Locate the cell with the specified text and output its [x, y] center coordinate. 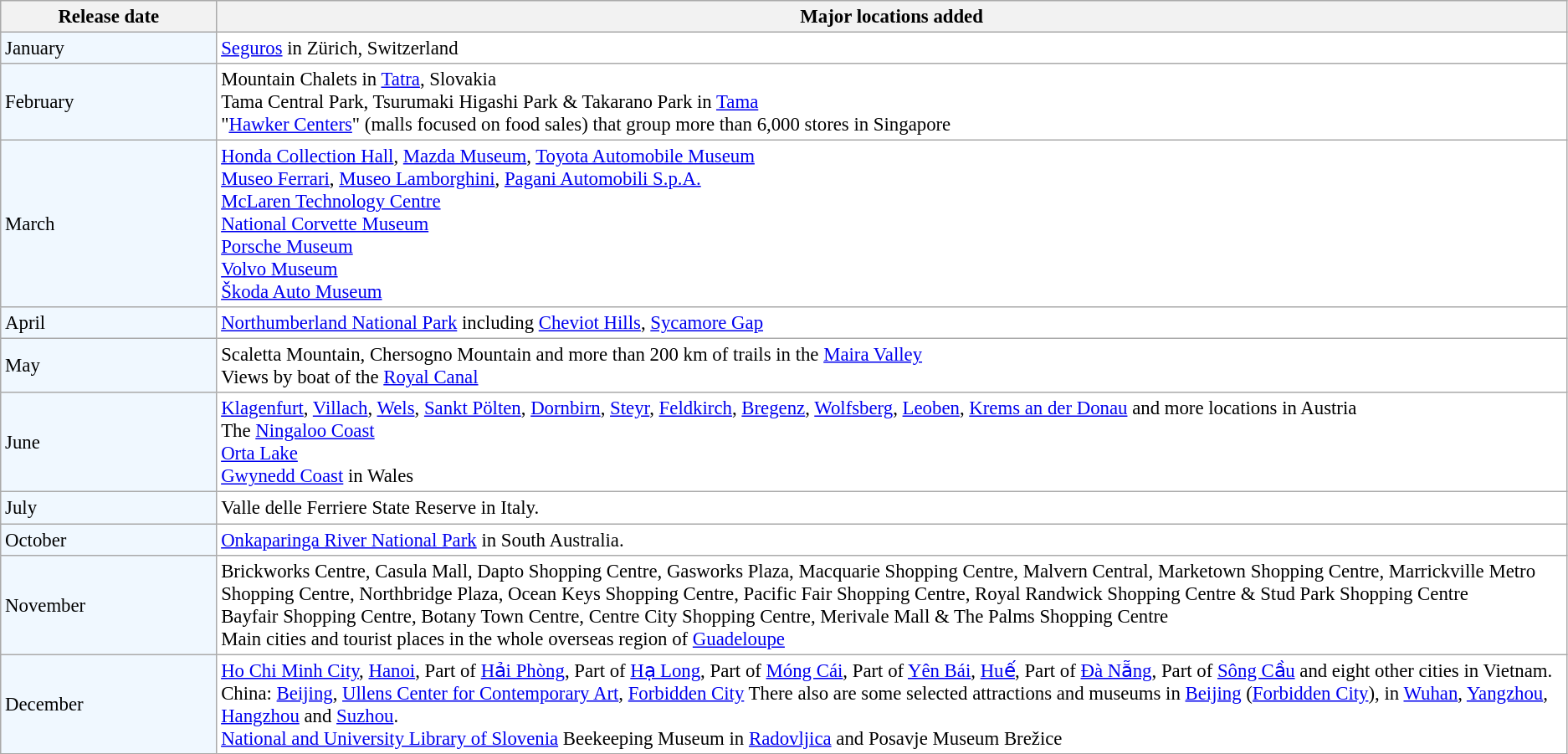
Onkaparinga River National Park in South Australia. [892, 540]
June [109, 444]
December [109, 705]
Seguros in Zürich, Switzerland [892, 49]
Valle delle Ferriere State Reserve in Italy. [892, 508]
November [109, 604]
April [109, 323]
January [109, 49]
Northumberland National Park including Cheviot Hills, Sycamore Gap [892, 323]
May [109, 367]
February [109, 102]
March [109, 224]
July [109, 508]
Scaletta Mountain, Chersogno Mountain and more than 200 km of trails in the Maira Valley Views by boat of the Royal Canal [892, 367]
Major locations added [892, 17]
October [109, 540]
Release date [109, 17]
